Output the [x, y] coordinate of the center of the cell containing the given text.  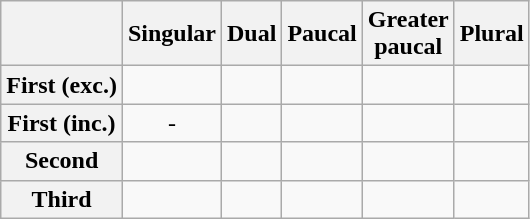
Dual [252, 34]
Third [62, 199]
First (exc.) [62, 85]
Greaterpaucal [408, 34]
Singular [172, 34]
First (inc.) [62, 123]
Plural [492, 34]
Paucal [322, 34]
- [172, 123]
Second [62, 161]
